Extract the [x, y] coordinate from the center of the cell holding the provided text.  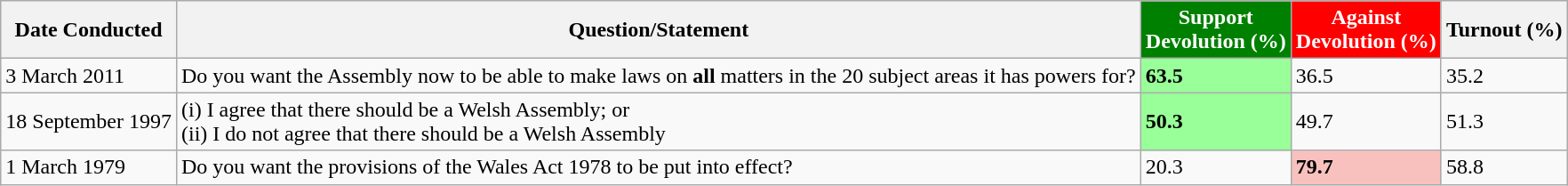
AgainstDevolution (%) [1365, 30]
Question/Statement [658, 30]
58.8 [1504, 167]
63.5 [1216, 76]
Date Conducted [89, 30]
1 March 1979 [89, 167]
18 September 1997 [89, 121]
79.7 [1365, 167]
3 March 2011 [89, 76]
36.5 [1365, 76]
49.7 [1365, 121]
Do you want the Assembly now to be able to make laws on all matters in the 20 subject areas it has powers for? [658, 76]
35.2 [1504, 76]
Do you want the provisions of the Wales Act 1978 to be put into effect? [658, 167]
20.3 [1216, 167]
(i) I agree that there should be a Welsh Assembly; or(ii) I do not agree that there should be a Welsh Assembly [658, 121]
SupportDevolution (%) [1216, 30]
50.3 [1216, 121]
Turnout (%) [1504, 30]
51.3 [1504, 121]
